Find where the given text appears and provide that cell's center as (x, y) coordinate. 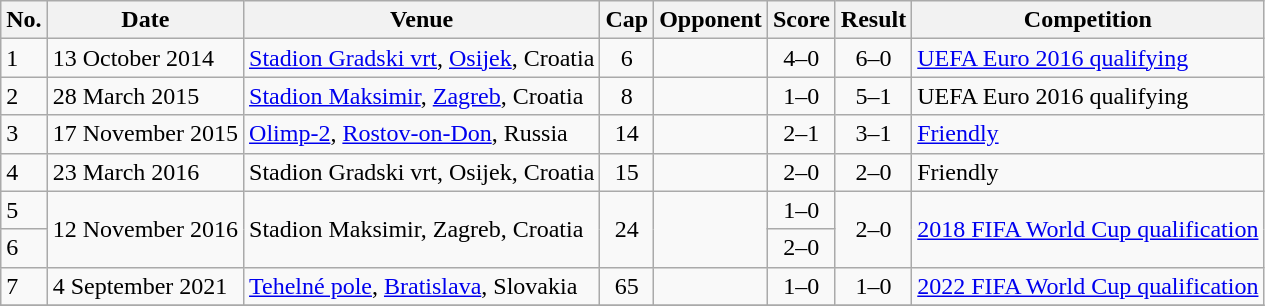
No. (24, 20)
13 October 2014 (145, 58)
Cap (627, 20)
5–1 (873, 96)
Tehelné pole, Bratislava, Slovakia (422, 286)
12 November 2016 (145, 229)
3 (24, 134)
2–1 (801, 134)
Opponent (711, 20)
3–1 (873, 134)
Result (873, 20)
8 (627, 96)
15 (627, 172)
65 (627, 286)
24 (627, 229)
5 (24, 210)
6–0 (873, 58)
7 (24, 286)
1 (24, 58)
Date (145, 20)
Venue (422, 20)
2 (24, 96)
4 September 2021 (145, 286)
14 (627, 134)
23 March 2016 (145, 172)
28 March 2015 (145, 96)
Competition (1088, 20)
Score (801, 20)
4 (24, 172)
4–0 (801, 58)
Olimp-2, Rostov-on-Don, Russia (422, 134)
17 November 2015 (145, 134)
2022 FIFA World Cup qualification (1088, 286)
2018 FIFA World Cup qualification (1088, 229)
